Output the (x, y) coordinate of the center of the cell containing the given text.  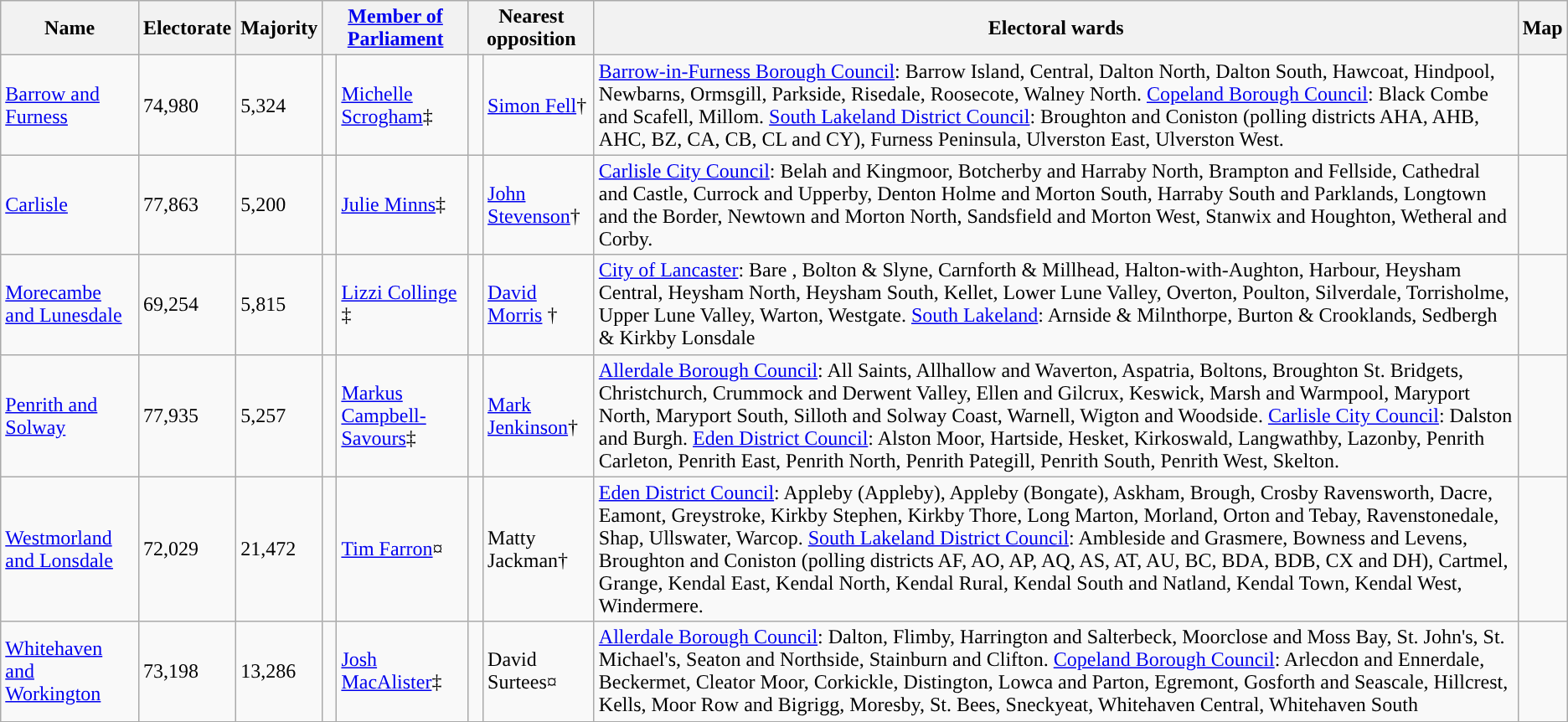
5,257 (280, 415)
Penrith and Solway (70, 415)
Carlisle (70, 204)
5,815 (280, 305)
73,198 (187, 672)
Markus Campbell-Savours‡ (403, 415)
John Stevenson† (539, 204)
13,286 (280, 672)
Simon Fell† (539, 106)
5,200 (280, 204)
Michelle Scrogham‡ (403, 106)
Majority (280, 28)
Electorate (187, 28)
Barrow and Furness (70, 106)
Josh MacAlister‡ (403, 672)
Member of Parliament (395, 28)
David Morris † (539, 305)
Whitehaven and Workington (70, 672)
Electoral wards (1055, 28)
74,980 (187, 106)
72,029 (187, 549)
21,472 (280, 549)
69,254 (187, 305)
Lizzi Collinge ‡ (403, 305)
Matty Jackman† (539, 549)
77,863 (187, 204)
5,324 (280, 106)
Name (70, 28)
Westmorland and Lonsdale (70, 549)
Mark Jenkinson† (539, 415)
Nearest opposition (531, 28)
77,935 (187, 415)
Tim Farron¤ (403, 549)
Julie Minns‡ (403, 204)
Map (1543, 28)
David Surtees¤ (539, 672)
Morecambe and Lunesdale (70, 305)
